For the text-containing cell, return its midpoint in [x, y] coordinate format. 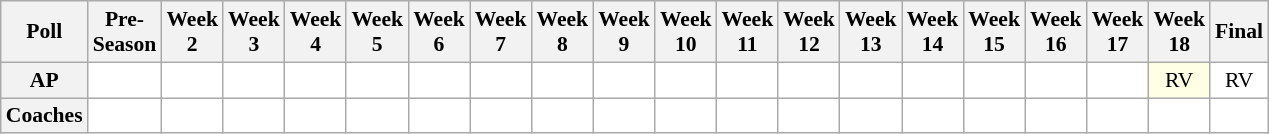
AP [44, 80]
Week14 [933, 32]
Poll [44, 32]
Week2 [192, 32]
Week17 [1118, 32]
Week5 [377, 32]
Week3 [254, 32]
Week16 [1056, 32]
Week9 [624, 32]
Week8 [562, 32]
Week18 [1179, 32]
Week7 [501, 32]
Week12 [809, 32]
Week10 [686, 32]
Pre-Season [125, 32]
Final [1239, 32]
Week4 [316, 32]
Week6 [439, 32]
Week13 [871, 32]
Coaches [44, 116]
Week15 [994, 32]
Week11 [748, 32]
